From the cell containing the given text, extract its center point as [X, Y] coordinate. 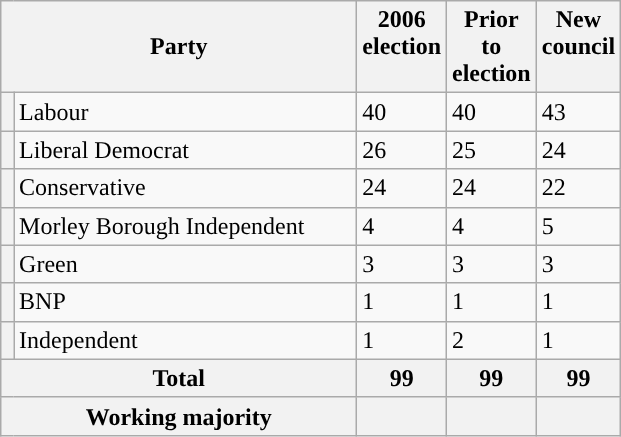
26 [402, 150]
2 [492, 340]
25 [492, 150]
Liberal Democrat [186, 150]
Total [179, 378]
22 [578, 188]
Prior to election [492, 47]
Working majority [179, 416]
New council [578, 47]
Party [179, 47]
Green [186, 264]
5 [578, 226]
2006 election [402, 47]
Morley Borough Independent [186, 226]
Conservative [186, 188]
43 [578, 112]
BNP [186, 302]
Labour [186, 112]
Independent [186, 340]
